Detect which cell encompasses the target text, then output its (x, y) center coordinate. 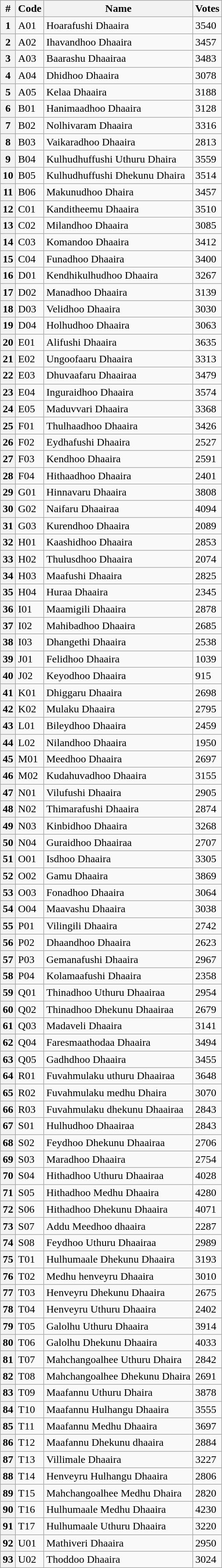
Votes (207, 9)
Name (118, 9)
A01 (30, 25)
47 (8, 793)
63 (8, 1059)
E03 (30, 375)
Hithadhoo Uthuru Dhaairaa (118, 1176)
R01 (30, 1076)
S02 (30, 1143)
4280 (207, 1193)
Kurendhoo Dhaaira (118, 526)
Maafushi Dhaaira (118, 576)
2954 (207, 992)
D04 (30, 326)
O03 (30, 892)
Kanditheemu Dhaaira (118, 209)
K01 (30, 692)
16 (8, 276)
71 (8, 1193)
3063 (207, 326)
3479 (207, 375)
81 (8, 1359)
3808 (207, 492)
3510 (207, 209)
Hulhudhoo Dhaairaa (118, 1126)
J02 (30, 676)
15 (8, 259)
49 (8, 826)
93 (8, 1560)
Galolhu Dhekunu Dhaaira (118, 1343)
2089 (207, 526)
21 (8, 359)
26 (8, 442)
Hithadhoo Dhekunu Dhaaira (118, 1209)
69 (8, 1159)
20 (8, 342)
5 (8, 92)
3010 (207, 1276)
2813 (207, 142)
I01 (30, 609)
90 (8, 1509)
Maradhoo Dhaaira (118, 1159)
43 (8, 726)
64 (8, 1076)
F01 (30, 425)
B01 (30, 109)
2884 (207, 1443)
B04 (30, 159)
Code (30, 9)
C01 (30, 209)
D01 (30, 276)
2825 (207, 576)
70 (8, 1176)
Maduvvari Dhaaira (118, 409)
65 (8, 1093)
B02 (30, 125)
L02 (30, 743)
85 (8, 1426)
4 (8, 75)
O01 (30, 859)
Thimarafushi Dhaaira (118, 809)
Felidhoo Dhaaira (118, 659)
25 (8, 425)
C04 (30, 259)
1039 (207, 659)
M01 (30, 759)
4094 (207, 509)
3085 (207, 226)
Holhudhoo Dhaaira (118, 326)
Guraidhoo Dhaairaa (118, 842)
2950 (207, 1543)
84 (8, 1409)
3038 (207, 909)
2679 (207, 1009)
35 (8, 592)
2853 (207, 542)
1 (8, 25)
57 (8, 959)
T10 (30, 1409)
2074 (207, 559)
42 (8, 709)
3070 (207, 1093)
Hulhumaale Medhu Dhaaira (118, 1509)
Hanimaadhoo Dhaaira (118, 109)
T09 (30, 1393)
19 (8, 326)
3155 (207, 776)
3316 (207, 125)
Kendhikulhudhoo Dhaaira (118, 276)
Q03 (30, 1026)
Eydhafushi Dhaaira (118, 442)
Mahibadhoo Dhaaira (118, 626)
Kulhudhuffushi Dhekunu Dhaira (118, 175)
33 (8, 559)
3412 (207, 242)
52 (8, 876)
2 (8, 42)
Vaikaradhoo Dhaaira (118, 142)
18 (8, 309)
Kaashidhoo Dhaaira (118, 542)
92 (8, 1543)
3574 (207, 392)
T08 (30, 1376)
Nilandhoo Dhaaira (118, 743)
Addu Meedhoo dhaaira (118, 1226)
2538 (207, 642)
C02 (30, 226)
Thulhaadhoo Dhaaira (118, 425)
Mulaku Dhaaira (118, 709)
41 (8, 692)
2675 (207, 1293)
2905 (207, 793)
23 (8, 392)
3030 (207, 309)
3697 (207, 1426)
2345 (207, 592)
Henveyru Uthuru Dhaaira (118, 1310)
Huraa Dhaaira (118, 592)
2806 (207, 1476)
17 (8, 292)
Hulhumaale Uthuru Dhaaira (118, 1526)
2707 (207, 842)
37 (8, 626)
Dhuvaafaru Dhaairaa (118, 375)
2691 (207, 1376)
N01 (30, 793)
2820 (207, 1493)
Gemanafushi Dhaaira (118, 959)
Fonadhoo Dhaaira (118, 892)
2706 (207, 1143)
3078 (207, 75)
P01 (30, 926)
Baarashu Dhaairaa (118, 59)
4230 (207, 1509)
3024 (207, 1560)
4071 (207, 1209)
44 (8, 743)
77 (8, 1293)
Dhangethi Dhaaira (118, 642)
12 (8, 209)
2742 (207, 926)
3514 (207, 175)
Velidhoo Dhaaira (118, 309)
24 (8, 409)
T01 (30, 1259)
S05 (30, 1193)
P04 (30, 976)
Funadhoo Dhaaira (118, 259)
T15 (30, 1493)
82 (8, 1376)
Naifaru Dhaairaa (118, 509)
3227 (207, 1459)
O02 (30, 876)
Hithaadhoo Dhaaira (118, 475)
72 (8, 1209)
3555 (207, 1409)
2623 (207, 942)
D02 (30, 292)
I02 (30, 626)
A04 (30, 75)
G01 (30, 492)
U01 (30, 1543)
62 (8, 1043)
2402 (207, 1310)
T16 (30, 1509)
Q05 (30, 1059)
Medhu henveyru Dhaaira (118, 1276)
T05 (30, 1326)
2842 (207, 1359)
13 (8, 226)
Fuvahmulaku medhu Dhaira (118, 1093)
Dhaandhoo Dhaaira (118, 942)
Dhidhoo Dhaaira (118, 75)
2989 (207, 1242)
915 (207, 676)
2698 (207, 692)
Hinnavaru Dhaaira (118, 492)
Thulusdhoo Dhaaira (118, 559)
Isdhoo Dhaaira (118, 859)
S08 (30, 1242)
Hulhumaale Dhekunu Dhaaira (118, 1259)
Keyodhoo Dhaaira (118, 676)
76 (8, 1276)
S06 (30, 1209)
53 (8, 892)
Mathiveri Dhaaira (118, 1543)
Faresmaathodaa Dhaaira (118, 1043)
59 (8, 992)
Komandoo Dhaaira (118, 242)
54 (8, 909)
7 (8, 125)
T02 (30, 1276)
A05 (30, 92)
E04 (30, 392)
46 (8, 776)
3914 (207, 1326)
G03 (30, 526)
75 (8, 1259)
2754 (207, 1159)
2878 (207, 609)
Henveyru Hulhangu Dhaaira (118, 1476)
28 (8, 475)
B05 (30, 175)
9 (8, 159)
U02 (30, 1560)
D03 (30, 309)
6 (8, 109)
4028 (207, 1176)
87 (8, 1459)
T03 (30, 1293)
3494 (207, 1043)
55 (8, 926)
60 (8, 1009)
29 (8, 492)
E05 (30, 409)
Alifushi Dhaaira (118, 342)
66 (8, 1109)
I03 (30, 642)
S07 (30, 1226)
3540 (207, 25)
S04 (30, 1176)
H01 (30, 542)
3305 (207, 859)
67 (8, 1126)
Kinbidhoo Dhaaira (118, 826)
48 (8, 809)
Kulhudhuffushi Uthuru Dhaira (118, 159)
M02 (30, 776)
K02 (30, 709)
2685 (207, 626)
3188 (207, 92)
Feydhoo Dhekunu Dhaairaa (118, 1143)
2874 (207, 809)
32 (8, 542)
Bileydhoo Dhaaira (118, 726)
14 (8, 242)
30 (8, 509)
Maafannu Hulhangu Dhaaira (118, 1409)
Thoddoo Dhaaira (118, 1560)
O04 (30, 909)
Kudahuvadhoo Dhaaira (118, 776)
P03 (30, 959)
Thinadhoo Uthuru Dhaairaa (118, 992)
22 (8, 375)
88 (8, 1476)
Kendhoo Dhaaira (118, 459)
Vilufushi Dhaaira (118, 793)
Nolhivaram Dhaaira (118, 125)
F03 (30, 459)
R03 (30, 1109)
51 (8, 859)
Dhiggaru Dhaaira (118, 692)
89 (8, 1493)
Vilingili Dhaaira (118, 926)
Kolamaafushi Dhaaira (118, 976)
Feydhoo Uthuru Dhaairaa (118, 1242)
78 (8, 1310)
11 (8, 192)
3220 (207, 1526)
8 (8, 142)
S03 (30, 1159)
T06 (30, 1343)
T13 (30, 1459)
39 (8, 659)
T11 (30, 1426)
T12 (30, 1443)
3648 (207, 1076)
F02 (30, 442)
Maafannu Dhekunu dhaaira (118, 1443)
3400 (207, 259)
3368 (207, 409)
N03 (30, 826)
79 (8, 1326)
Q01 (30, 992)
P02 (30, 942)
Fuvahmulaku dhekunu Dhaairaa (118, 1109)
50 (8, 842)
Inguraidhoo Dhaaira (118, 392)
83 (8, 1393)
80 (8, 1343)
3455 (207, 1059)
S01 (30, 1126)
Maafannu Medhu Dhaaira (118, 1426)
10 (8, 175)
3313 (207, 359)
Thinadhoo Dhekunu Dhaairaa (118, 1009)
2697 (207, 759)
B06 (30, 192)
Kelaa Dhaaira (118, 92)
Q04 (30, 1043)
3141 (207, 1026)
A03 (30, 59)
# (8, 9)
3268 (207, 826)
Maamigili Dhaaira (118, 609)
H03 (30, 576)
74 (8, 1242)
J01 (30, 659)
2967 (207, 959)
Maafannu Uthuru Dhaira (118, 1393)
Fuvahmulaku uthuru Dhaairaa (118, 1076)
Maavashu Dhaaira (118, 909)
Ungoofaaru Dhaaira (118, 359)
27 (8, 459)
Hoarafushi Dhaaira (118, 25)
91 (8, 1526)
Manadhoo Dhaaira (118, 292)
1950 (207, 743)
Galolhu Uthuru Dhaaira (118, 1326)
2459 (207, 726)
3 (8, 59)
31 (8, 526)
T04 (30, 1310)
Villimale Dhaaira (118, 1459)
Milandhoo Dhaaira (118, 226)
Henveyru Dhekunu Dhaaira (118, 1293)
3267 (207, 276)
4033 (207, 1343)
36 (8, 609)
E01 (30, 342)
86 (8, 1443)
Ihavandhoo Dhaaira (118, 42)
3426 (207, 425)
3869 (207, 876)
Q02 (30, 1009)
H04 (30, 592)
61 (8, 1026)
G02 (30, 509)
3483 (207, 59)
2401 (207, 475)
38 (8, 642)
34 (8, 576)
2527 (207, 442)
Hithadhoo Medhu Dhaaira (118, 1193)
F04 (30, 475)
2358 (207, 976)
56 (8, 942)
N04 (30, 842)
2795 (207, 709)
Madaveli Dhaaira (118, 1026)
L01 (30, 726)
3635 (207, 342)
Makunudhoo Dhaira (118, 192)
C03 (30, 242)
73 (8, 1226)
58 (8, 976)
Mahchangoalhee Dhekunu Dhaira (118, 1376)
68 (8, 1143)
3139 (207, 292)
A02 (30, 42)
H02 (30, 559)
3559 (207, 159)
T07 (30, 1359)
2591 (207, 459)
B03 (30, 142)
3128 (207, 109)
Meedhoo Dhaaira (118, 759)
T17 (30, 1526)
3878 (207, 1393)
Gamu Dhaaira (118, 876)
N02 (30, 809)
Gadhdhoo Dhaaira (118, 1059)
3064 (207, 892)
3193 (207, 1259)
R02 (30, 1093)
2287 (207, 1226)
Mahchangoalhee Uthuru Dhaira (118, 1359)
E02 (30, 359)
Mahchangoalhee Medhu Dhaira (118, 1493)
45 (8, 759)
40 (8, 676)
T14 (30, 1476)
